Pinpoint the cell where the given text exists, returning its [x, y] midpoint coordinate. 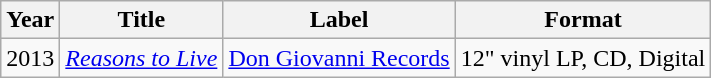
Don Giovanni Records [339, 58]
2013 [30, 58]
Label [339, 20]
12" vinyl LP, CD, Digital [583, 58]
Reasons to Live [142, 58]
Title [142, 20]
Year [30, 20]
Format [583, 20]
